Pinpoint the cell where the given text exists, returning its (x, y) midpoint coordinate. 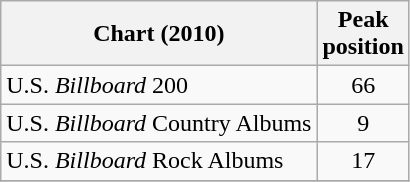
66 (363, 85)
U.S. Billboard 200 (159, 85)
U.S. Billboard Country Albums (159, 123)
17 (363, 161)
9 (363, 123)
Peakposition (363, 34)
U.S. Billboard Rock Albums (159, 161)
Chart (2010) (159, 34)
